Search for the cell housing the specified text and yield its (X, Y) center coordinate. 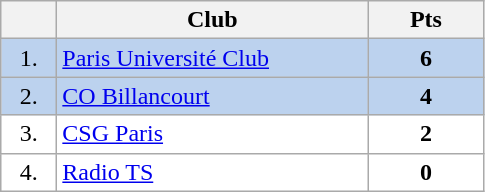
0 (426, 172)
CSG Paris (212, 134)
2. (29, 96)
6 (426, 58)
Paris Université Club (212, 58)
Pts (426, 20)
Club (212, 20)
4 (426, 96)
4. (29, 172)
2 (426, 134)
3. (29, 134)
CO Billancourt (212, 96)
1. (29, 58)
Radio TS (212, 172)
